Pinpoint the cell where the given text exists, returning its [x, y] midpoint coordinate. 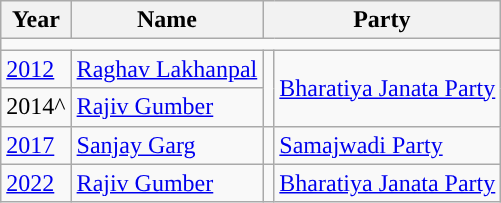
2012 [36, 69]
Sanjay Garg [167, 145]
Party [382, 20]
2017 [36, 145]
Name [167, 20]
2014^ [36, 107]
Raghav Lakhanpal [167, 69]
Samajwadi Party [388, 145]
Year [36, 20]
2022 [36, 183]
